Find where the given text appears and provide that cell's center as (X, Y) coordinate. 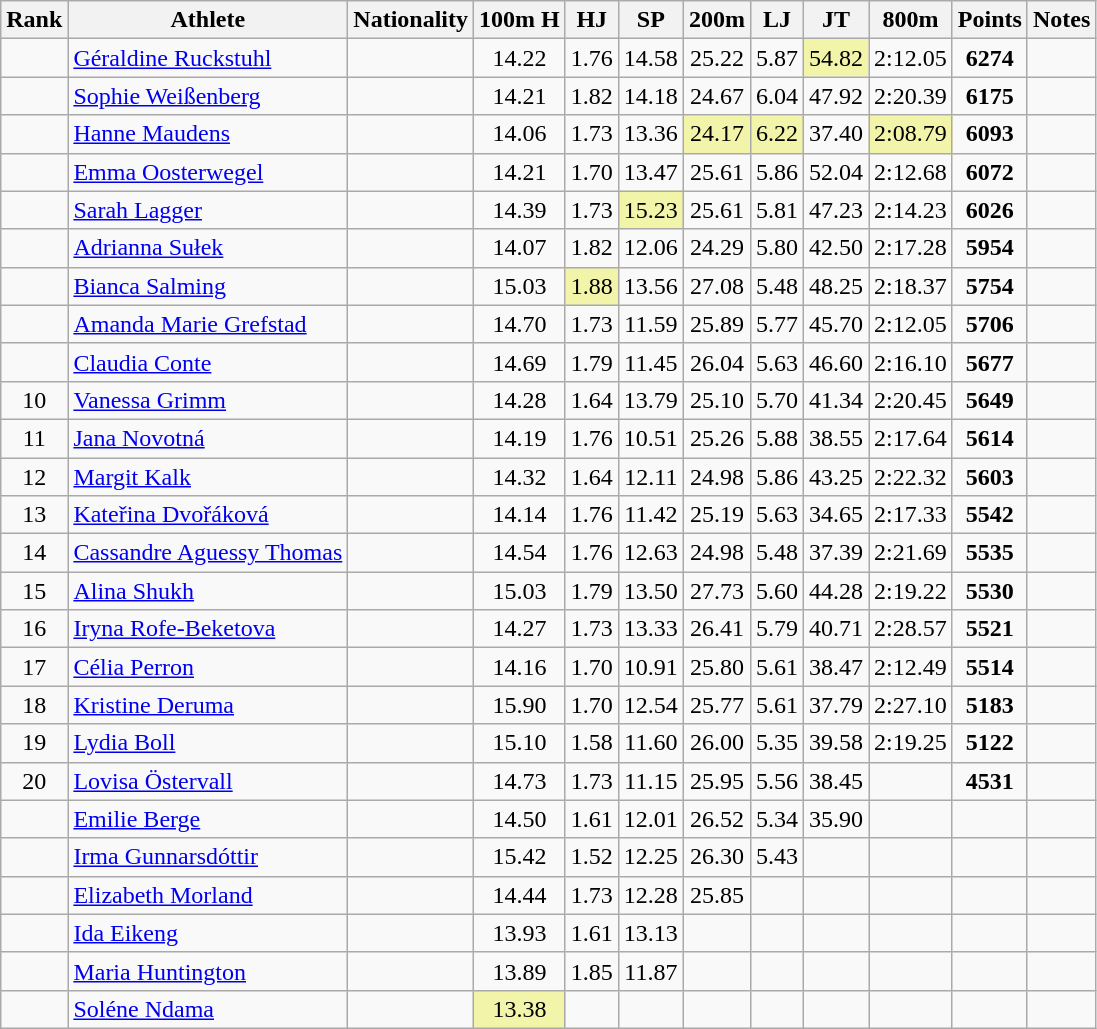
5514 (990, 667)
13.50 (650, 591)
1.88 (592, 286)
47.23 (836, 210)
5954 (990, 248)
2:19.25 (911, 743)
Bianca Salming (208, 286)
Jana Novotná (208, 438)
2:28.57 (911, 629)
43.25 (836, 477)
14.19 (520, 438)
11.45 (650, 362)
25.22 (716, 58)
Margit Kalk (208, 477)
13.56 (650, 286)
13.38 (520, 1009)
26.00 (716, 743)
Claudia Conte (208, 362)
5706 (990, 324)
Athlete (208, 20)
11 (34, 438)
34.65 (836, 515)
5.34 (776, 819)
JT (836, 20)
Notes (1061, 20)
1.85 (592, 971)
1.52 (592, 857)
2:12.68 (911, 172)
5.87 (776, 58)
20 (34, 781)
5603 (990, 477)
2:20.45 (911, 400)
Amanda Marie Grefstad (208, 324)
Lydia Boll (208, 743)
Adrianna Sułek (208, 248)
Kristine Deruma (208, 705)
2:17.64 (911, 438)
14.73 (520, 781)
5.43 (776, 857)
15.10 (520, 743)
24.29 (716, 248)
Maria Huntington (208, 971)
5754 (990, 286)
19 (34, 743)
Vanessa Grimm (208, 400)
Sophie Weißenberg (208, 96)
26.52 (716, 819)
14.06 (520, 134)
2:20.39 (911, 96)
2:22.32 (911, 477)
15.90 (520, 705)
2:21.69 (911, 553)
48.25 (836, 286)
2:17.33 (911, 515)
HJ (592, 20)
24.67 (716, 96)
100m H (520, 20)
5183 (990, 705)
Rank (34, 20)
10 (34, 400)
52.04 (836, 172)
14.50 (520, 819)
Kateřina Dvořáková (208, 515)
27.73 (716, 591)
6072 (990, 172)
5521 (990, 629)
Cassandre Aguessy Thomas (208, 553)
13.13 (650, 933)
25.80 (716, 667)
11.59 (650, 324)
12 (34, 477)
Célia Perron (208, 667)
38.47 (836, 667)
39.58 (836, 743)
6175 (990, 96)
Soléne Ndama (208, 1009)
44.28 (836, 591)
14.58 (650, 58)
12.25 (650, 857)
10.91 (650, 667)
12.54 (650, 705)
45.70 (836, 324)
12.06 (650, 248)
5535 (990, 553)
800m (911, 20)
14.07 (520, 248)
37.79 (836, 705)
25.85 (716, 895)
2:27.10 (911, 705)
25.10 (716, 400)
SP (650, 20)
Emma Oosterwegel (208, 172)
6026 (990, 210)
6.04 (776, 96)
13.36 (650, 134)
25.95 (716, 781)
Ida Eikeng (208, 933)
2:12.49 (911, 667)
24.17 (716, 134)
18 (34, 705)
26.41 (716, 629)
11.42 (650, 515)
5122 (990, 743)
6274 (990, 58)
6.22 (776, 134)
5.77 (776, 324)
5.88 (776, 438)
14 (34, 553)
16 (34, 629)
12.01 (650, 819)
2:14.23 (911, 210)
5.35 (776, 743)
13 (34, 515)
5.81 (776, 210)
2:16.10 (911, 362)
Points (990, 20)
2:08.79 (911, 134)
2:19.22 (911, 591)
14.16 (520, 667)
5677 (990, 362)
1.58 (592, 743)
15.42 (520, 857)
5.70 (776, 400)
6093 (990, 134)
14.27 (520, 629)
5542 (990, 515)
14.18 (650, 96)
14.22 (520, 58)
10.51 (650, 438)
27.08 (716, 286)
12.63 (650, 553)
26.04 (716, 362)
26.30 (716, 857)
37.39 (836, 553)
54.82 (836, 58)
12.11 (650, 477)
14.70 (520, 324)
13.33 (650, 629)
35.90 (836, 819)
14.54 (520, 553)
Géraldine Ruckstuhl (208, 58)
5.79 (776, 629)
5.80 (776, 248)
11.87 (650, 971)
5.56 (776, 781)
13.47 (650, 172)
15 (34, 591)
13.93 (520, 933)
13.79 (650, 400)
41.34 (836, 400)
25.26 (716, 438)
Hanne Maudens (208, 134)
Nationality (411, 20)
14.14 (520, 515)
25.77 (716, 705)
42.50 (836, 248)
LJ (776, 20)
46.60 (836, 362)
Iryna Rofe-Beketova (208, 629)
14.32 (520, 477)
37.40 (836, 134)
38.45 (836, 781)
38.55 (836, 438)
12.28 (650, 895)
5.60 (776, 591)
Irma Gunnarsdóttir (208, 857)
25.19 (716, 515)
14.39 (520, 210)
5614 (990, 438)
Lovisa Östervall (208, 781)
25.89 (716, 324)
40.71 (836, 629)
Alina Shukh (208, 591)
14.44 (520, 895)
200m (716, 20)
4531 (990, 781)
5649 (990, 400)
11.15 (650, 781)
11.60 (650, 743)
Sarah Lagger (208, 210)
47.92 (836, 96)
15.23 (650, 210)
Elizabeth Morland (208, 895)
14.69 (520, 362)
5530 (990, 591)
14.28 (520, 400)
2:17.28 (911, 248)
17 (34, 667)
Emilie Berge (208, 819)
2:18.37 (911, 286)
13.89 (520, 971)
